Scan for the cell matching the given text and deliver its (X, Y) coordinate at center. 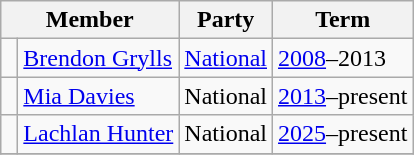
Lachlan Hunter (98, 134)
Brendon Grylls (98, 58)
2013–present (343, 96)
2008–2013 (343, 58)
Party (226, 20)
Member (90, 20)
Term (343, 20)
Mia Davies (98, 96)
2025–present (343, 134)
